Detect which cell encompasses the target text, then output its [X, Y] center coordinate. 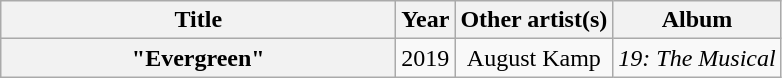
2019 [426, 58]
August Kamp [534, 58]
"Evergreen" [198, 58]
Album [697, 20]
Other artist(s) [534, 20]
19: The Musical [697, 58]
Year [426, 20]
Title [198, 20]
